Scan for the cell matching the given text and deliver its [x, y] coordinate at center. 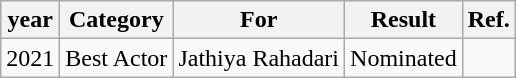
Ref. [488, 20]
Jathiya Rahadari [259, 58]
2021 [30, 58]
year [30, 20]
Category [116, 20]
Best Actor [116, 58]
Nominated [404, 58]
Result [404, 20]
For [259, 20]
